Provide the [x, y] coordinate of the cell's center where the given text is located.  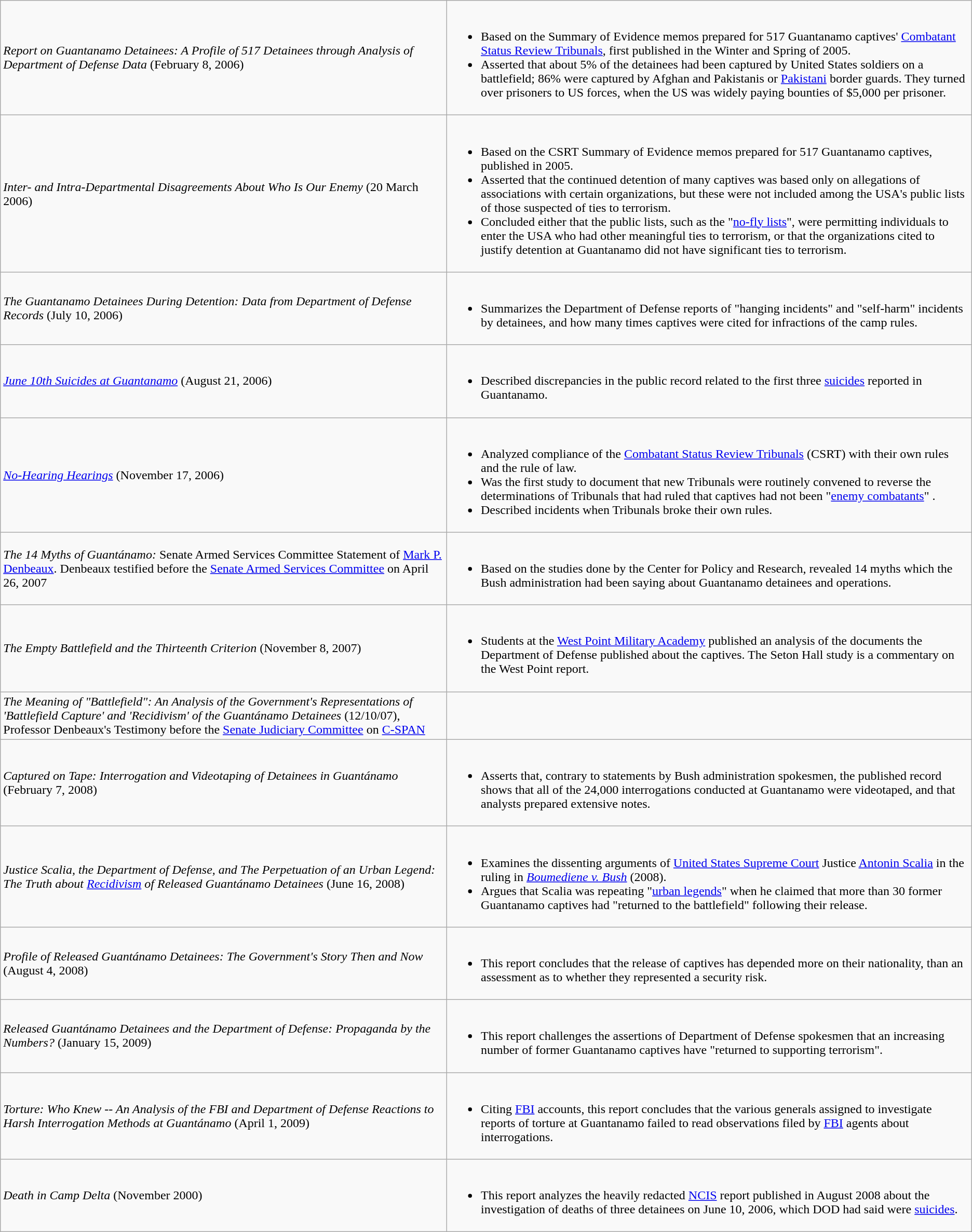
The Guantanamo Detainees During Detention: Data from Department of Defense Records (July 10, 2006) [224, 308]
Torture: Who Knew -- An Analysis of the FBI and Department of Defense Reactions to Harsh Interrogation Methods at Guantánamo (April 1, 2009) [224, 1116]
Captured on Tape: Interrogation and Videotaping of Detainees in Guantánamo (February 7, 2008) [224, 783]
Inter- and Intra-Departmental Disagreements About Who Is Our Enemy (20 March 2006) [224, 194]
Death in Camp Delta (November 2000) [224, 1196]
Report on Guantanamo Detainees: A Profile of 517 Detainees through Analysis of Department of Defense Data (February 8, 2006) [224, 58]
No-Hearing Hearings (November 17, 2006) [224, 475]
June 10th Suicides at Guantanamo (August 21, 2006) [224, 381]
Profile of Released Guantánamo Detainees: The Government's Story Then and Now (August 4, 2008) [224, 963]
The Empty Battlefield and the Thirteenth Criterion (November 8, 2007) [224, 648]
Released Guantánamo Detainees and the Department of Defense: Propaganda by the Numbers? (January 15, 2009) [224, 1036]
Described discrepancies in the public record related to the first three suicides reported in Guantanamo. [709, 381]
